For the text-containing cell, return its midpoint in (X, Y) coordinate format. 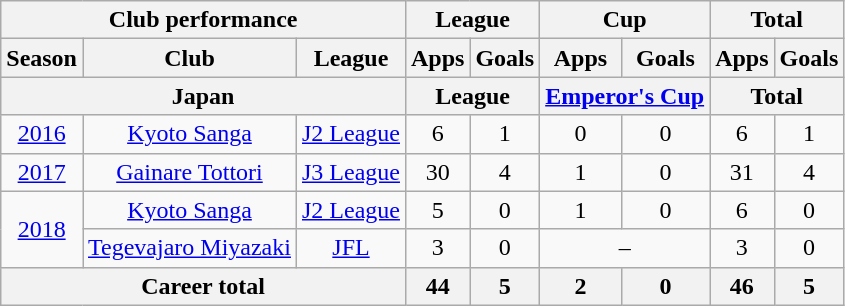
Gainare Tottori (189, 172)
44 (437, 286)
2017 (42, 172)
Cup (625, 20)
– (625, 248)
J3 League (350, 172)
31 (742, 172)
Japan (204, 96)
Emperor's Cup (625, 96)
Club performance (204, 20)
Tegevajaro Miyazaki (189, 248)
Career total (204, 286)
Club (189, 58)
JFL (350, 248)
2016 (42, 134)
30 (437, 172)
Season (42, 58)
2 (581, 286)
2018 (42, 229)
46 (742, 286)
